Return (x, y) of the center of cell containing provided text 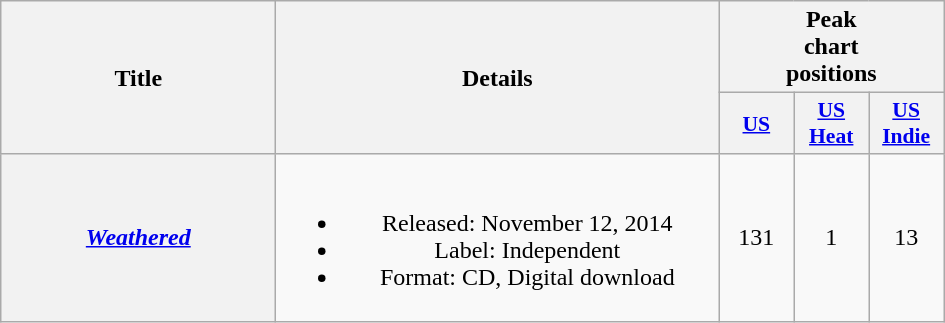
USHeat (832, 124)
131 (756, 238)
13 (906, 238)
US (756, 124)
Peakchartpositions (832, 47)
Weathered (138, 238)
Title (138, 78)
Released: November 12, 2014Label: IndependentFormat: CD, Digital download (498, 238)
1 (832, 238)
USIndie (906, 124)
Details (498, 78)
